Locate the cell with the specified text and output its (x, y) center coordinate. 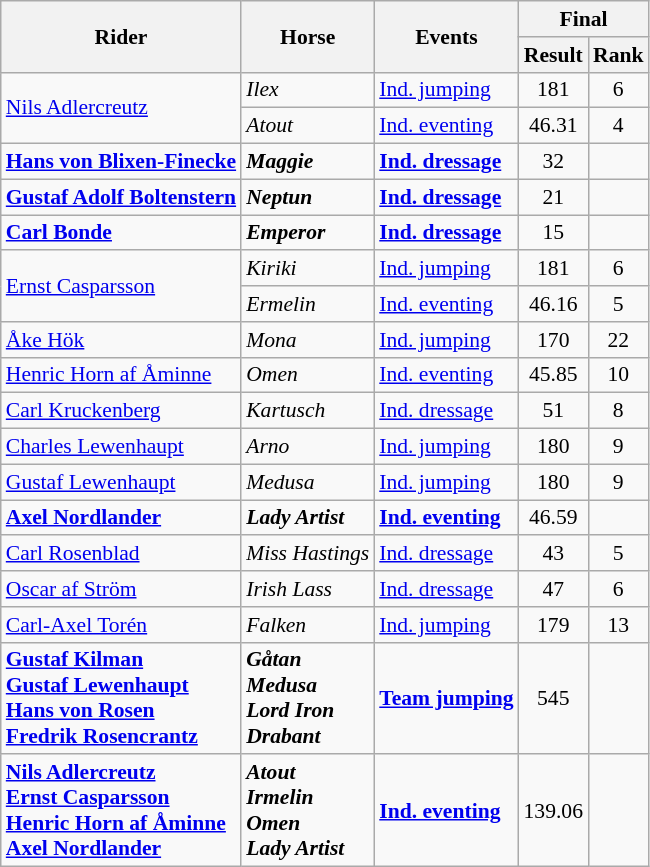
Events (446, 36)
21 (554, 197)
Carl Kruckenberg (121, 411)
Axel Nordlander (121, 518)
15 (554, 233)
Rider (121, 36)
Falken (308, 625)
545 (554, 698)
179 (554, 625)
Kartusch (308, 411)
Arno (308, 447)
Hans von Blixen-Finecke (121, 162)
Omen (308, 375)
Ermelin (308, 304)
Emperor (308, 233)
Final (584, 19)
Nils AdlercreutzErnst CasparssonHenric Horn af ÅminneAxel Nordlander (121, 811)
Neptun (308, 197)
43 (554, 554)
Miss Hastings (308, 554)
46.31 (554, 126)
Carl Rosenblad (121, 554)
32 (554, 162)
Lady Artist (308, 518)
13 (618, 625)
10 (618, 375)
AtoutIrmelinOmenLady Artist (308, 811)
Nils Adlercreutz (121, 108)
Charles Lewenhaupt (121, 447)
Ernst Casparsson (121, 286)
Medusa (308, 482)
Henric Horn af Åminne (121, 375)
Åke Hök (121, 340)
51 (554, 411)
46.16 (554, 304)
Irish Lass (308, 589)
GåtanMedusaLord IronDrabant (308, 698)
Oscar af Ström (121, 589)
45.85 (554, 375)
46.59 (554, 518)
Ilex (308, 90)
Gustaf Lewenhaupt (121, 482)
Team jumping (446, 698)
8 (618, 411)
Gustaf Adolf Boltenstern (121, 197)
Horse (308, 36)
Kiriki (308, 269)
Result (554, 55)
22 (618, 340)
Mona (308, 340)
Rank (618, 55)
139.06 (554, 811)
47 (554, 589)
Gustaf KilmanGustaf LewenhauptHans von RosenFredrik Rosencrantz (121, 698)
Maggie (308, 162)
Atout (308, 126)
170 (554, 340)
4 (618, 126)
Carl-Axel Torén (121, 625)
Carl Bonde (121, 233)
